Determine the [x, y] coordinate at the center of the cell enclosing the given text.  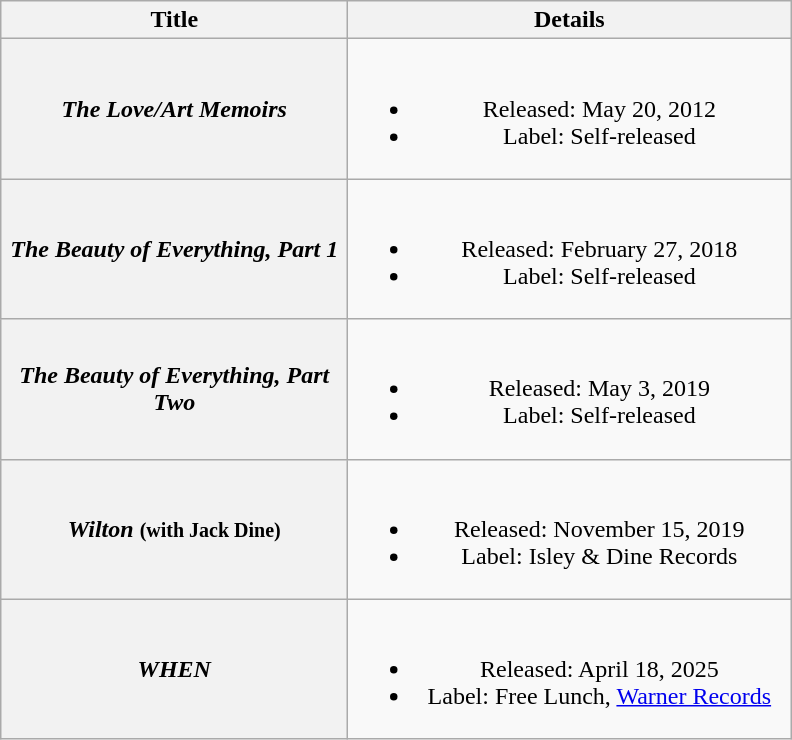
Released: April 18, 2025Label: Free Lunch, Warner Records [570, 669]
WHEN [174, 669]
Released: November 15, 2019Label: Isley & Dine Records [570, 529]
The Beauty of Everything, Part Two [174, 389]
The Love/Art Memoirs [174, 109]
Title [174, 20]
Wilton (with Jack Dine) [174, 529]
Released: February 27, 2018Label: Self-released [570, 249]
Released: May 20, 2012Label: Self-released [570, 109]
The Beauty of Everything, Part 1 [174, 249]
Released: May 3, 2019Label: Self-released [570, 389]
Details [570, 20]
